For the text-containing cell, return its midpoint in [x, y] coordinate format. 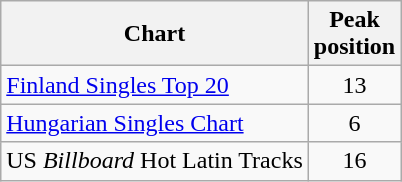
16 [354, 161]
Peakposition [354, 34]
Hungarian Singles Chart [155, 123]
6 [354, 123]
Finland Singles Top 20 [155, 85]
Chart [155, 34]
US Billboard Hot Latin Tracks [155, 161]
13 [354, 85]
